From the cell containing the given text, extract its center point as [x, y] coordinate. 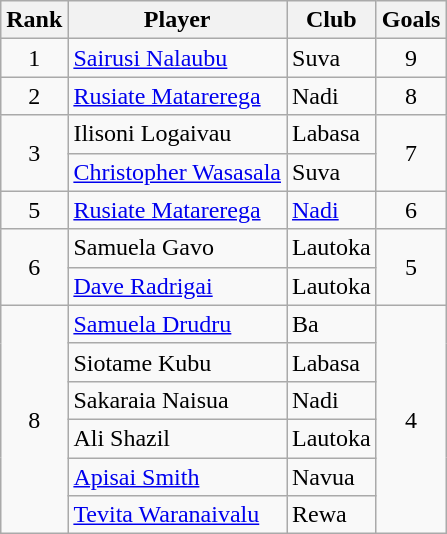
7 [411, 153]
Christopher Wasasala [178, 172]
Samuela Drudru [178, 324]
Siotame Kubu [178, 362]
4 [411, 419]
Goals [411, 20]
Apisai Smith [178, 477]
Tevita Waranaivalu [178, 515]
Sakaraia Naisua [178, 400]
Samuela Gavo [178, 248]
Sairusi Nalaubu [178, 58]
1 [34, 58]
Rewa [331, 515]
Ilisoni Logaivau [178, 134]
Ali Shazil [178, 438]
Ba [331, 324]
Rank [34, 20]
Dave Radrigai [178, 286]
2 [34, 96]
Navua [331, 477]
Club [331, 20]
9 [411, 58]
Player [178, 20]
3 [34, 153]
